Scan for the cell matching the given text and deliver its [x, y] coordinate at center. 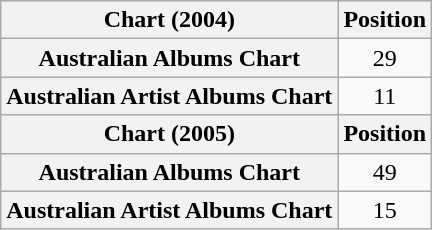
11 [385, 96]
49 [385, 172]
15 [385, 210]
29 [385, 58]
Chart (2004) [170, 20]
Chart (2005) [170, 134]
